For the text-containing cell, return its midpoint in (x, y) coordinate format. 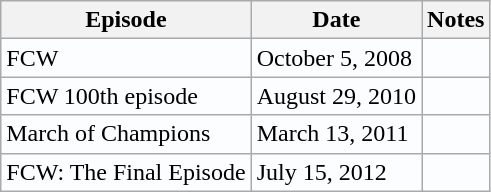
March 13, 2011 (336, 134)
FCW: The Final Episode (126, 172)
July 15, 2012 (336, 172)
FCW (126, 58)
Date (336, 20)
March of Champions (126, 134)
Notes (456, 20)
October 5, 2008 (336, 58)
FCW 100th episode (126, 96)
Episode (126, 20)
August 29, 2010 (336, 96)
